Extract the (x, y) coordinate from the center of the cell holding the provided text.  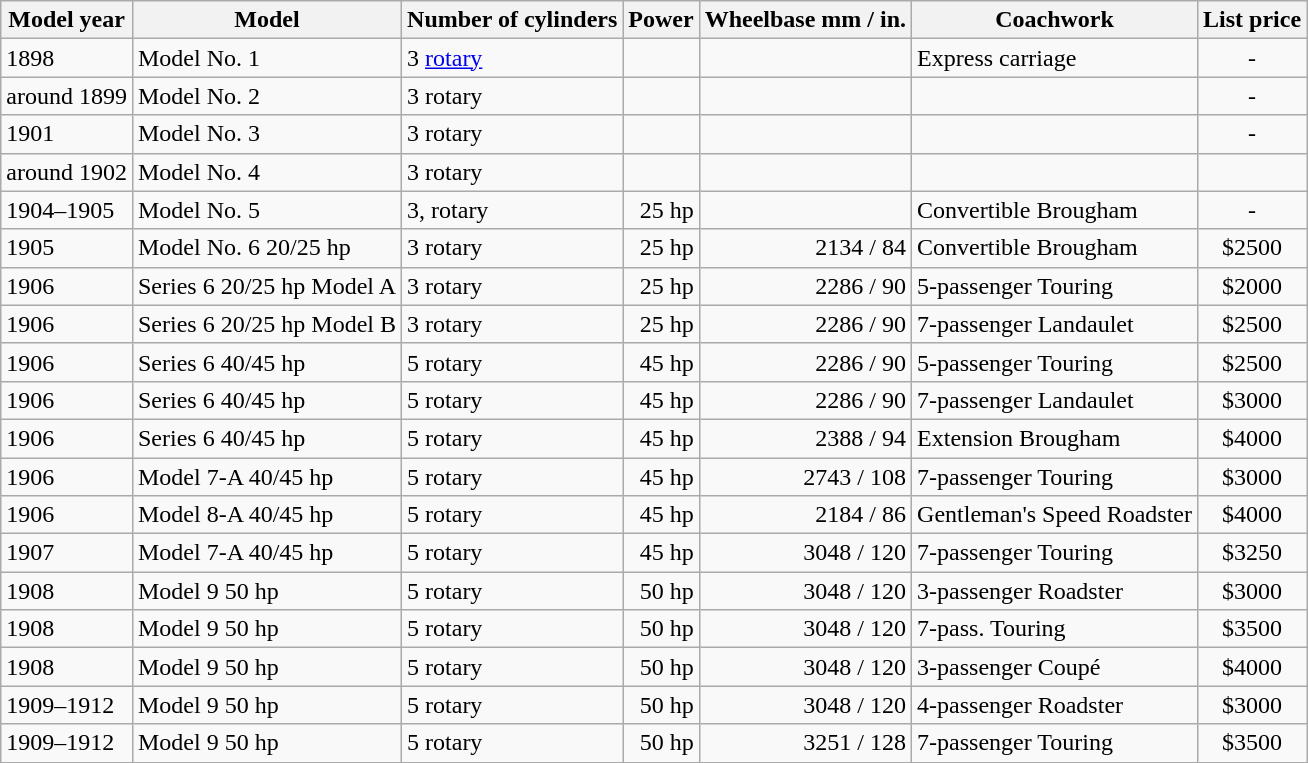
Model (266, 20)
Model No. 1 (266, 58)
2388 / 94 (805, 438)
Model No. 4 (266, 172)
Model year (67, 20)
Model No. 6 20/25 hp (266, 248)
around 1902 (67, 172)
Power (661, 20)
1905 (67, 248)
2134 / 84 (805, 248)
1904–1905 (67, 210)
Model No. 5 (266, 210)
Model 8-A 40/45 hp (266, 515)
3-passenger Coupé (1055, 667)
2743 / 108 (805, 477)
Coachwork (1055, 20)
1907 (67, 553)
Number of cylinders (512, 20)
Model No. 3 (266, 134)
3251 / 128 (805, 743)
Model No. 2 (266, 96)
Series 6 20/25 hp Model B (266, 324)
3-passenger Roadster (1055, 591)
2184 / 86 (805, 515)
$2000 (1252, 286)
4-passenger Roadster (1055, 705)
1901 (67, 134)
Express carriage (1055, 58)
1898 (67, 58)
3, rotary (512, 210)
around 1899 (67, 96)
Gentleman's Speed Roadster (1055, 515)
List price (1252, 20)
$3250 (1252, 553)
Extension Brougham (1055, 438)
7-pass. Touring (1055, 629)
Series 6 20/25 hp Model A (266, 286)
Wheelbase mm / in. (805, 20)
